Find where the given text appears and provide that cell's center as (X, Y) coordinate. 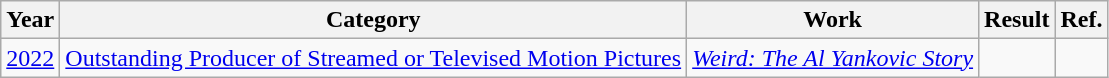
Result (1017, 20)
Category (374, 20)
Weird: The Al Yankovic Story (833, 58)
Outstanding Producer of Streamed or Televised Motion Pictures (374, 58)
Work (833, 20)
Year (30, 20)
Ref. (1082, 20)
2022 (30, 58)
